From the cell containing the given text, extract its center point as (x, y) coordinate. 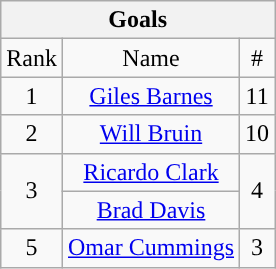
Giles Barnes (150, 96)
# (258, 58)
5 (32, 248)
Ricardo Clark (150, 172)
1 (32, 96)
Rank (32, 58)
Will Bruin (150, 134)
Goals (138, 20)
Brad Davis (150, 210)
4 (258, 191)
10 (258, 134)
Name (150, 58)
11 (258, 96)
Omar Cummings (150, 248)
2 (32, 134)
